Locate the cell with the specified text and output its [x, y] center coordinate. 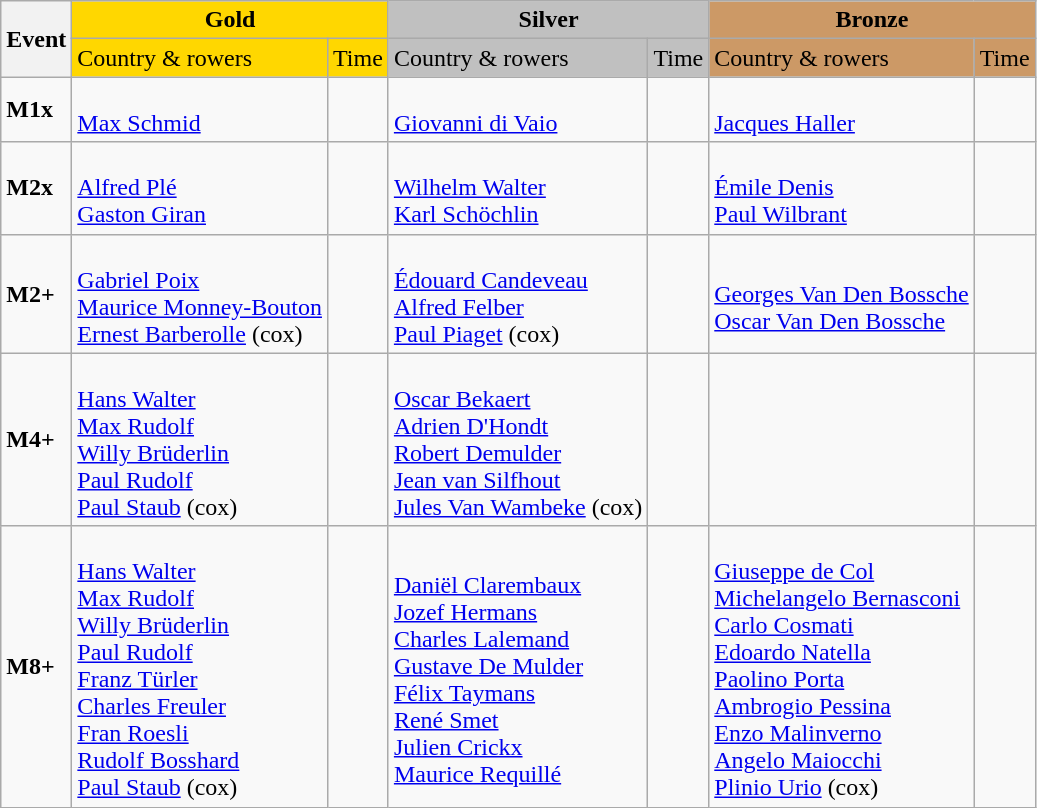
M1x [36, 110]
Alfred Plé Gaston Giran [200, 188]
Oscar Bekaert Adrien D'Hondt Robert Demulder Jean van Silfhout Jules Van Wambeke (cox) [518, 440]
Max Schmid [200, 110]
M4+ [36, 440]
Jacques Haller [842, 110]
Hans Walter Max Rudolf Willy Brüderlin Paul Rudolf Franz Türler Charles Freuler Fran Roesli Rudolf Bosshard Paul Staub (cox) [200, 666]
Giovanni di Vaio [518, 110]
Hans Walter Max Rudolf Willy Brüderlin Paul Rudolf Paul Staub (cox) [200, 440]
Bronze [872, 20]
Silver [548, 20]
Émile Denis Paul Wilbrant [842, 188]
Georges Van Den Bossche Oscar Van Den Bossche [842, 294]
Wilhelm Walter Karl Schöchlin [518, 188]
M2+ [36, 294]
Gabriel Poix Maurice Monney-Bouton Ernest Barberolle (cox) [200, 294]
M8+ [36, 666]
Édouard Candeveau Alfred Felber Paul Piaget (cox) [518, 294]
Event [36, 39]
Gold [230, 20]
Daniël Clarembaux Jozef Hermans Charles Lalemand Gustave De Mulder Félix Taymans René Smet Julien Crickx Maurice Requillé [518, 666]
M2x [36, 188]
